Return [X, Y] of the center of cell containing provided text 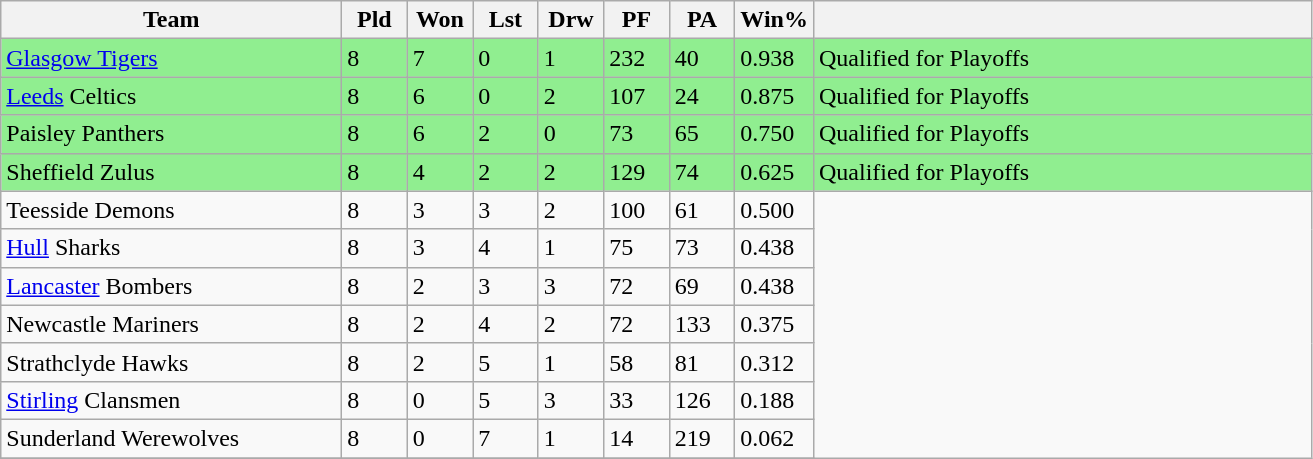
Leeds Celtics [172, 96]
Sheffield Zulus [172, 172]
0.938 [774, 58]
Hull Sharks [172, 248]
0.625 [774, 172]
33 [637, 400]
0.500 [774, 210]
69 [702, 286]
61 [702, 210]
Strathclyde Hawks [172, 362]
Glasgow Tigers [172, 58]
65 [702, 134]
0.875 [774, 96]
75 [637, 248]
0.312 [774, 362]
0.375 [774, 324]
129 [637, 172]
Pld [375, 20]
PA [702, 20]
232 [637, 58]
0.062 [774, 438]
Paisley Panthers [172, 134]
0.188 [774, 400]
Teesside Demons [172, 210]
Team [172, 20]
Lancaster Bombers [172, 286]
Sunderland Werewolves [172, 438]
133 [702, 324]
Lst [506, 20]
14 [637, 438]
81 [702, 362]
100 [637, 210]
Drw [571, 20]
219 [702, 438]
24 [702, 96]
0.750 [774, 134]
107 [637, 96]
58 [637, 362]
Won [440, 20]
PF [637, 20]
40 [702, 58]
Win% [774, 20]
Newcastle Mariners [172, 324]
Stirling Clansmen [172, 400]
74 [702, 172]
126 [702, 400]
